For the text-containing cell, return its midpoint in [X, Y] coordinate format. 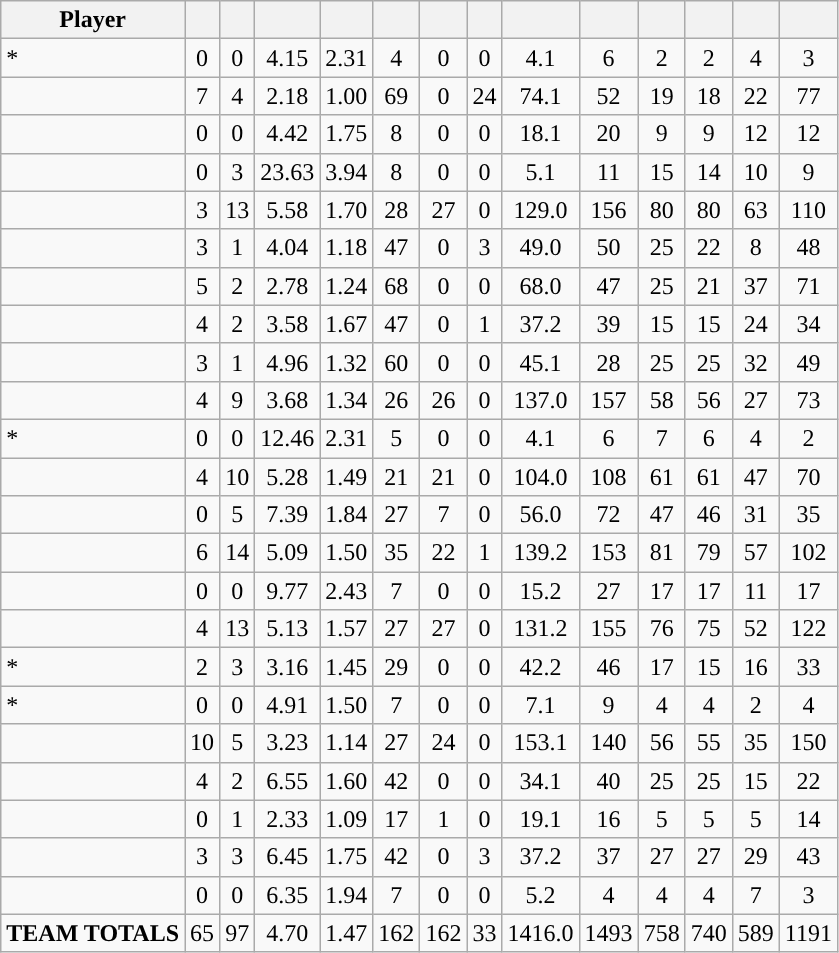
2.43 [346, 591]
122 [808, 629]
58 [662, 400]
12.46 [288, 438]
19.1 [540, 819]
74.1 [540, 96]
150 [808, 743]
5.1 [540, 172]
32 [756, 362]
1493 [608, 933]
45.1 [540, 362]
6.45 [288, 857]
4.15 [288, 58]
589 [756, 933]
57 [756, 553]
2.78 [288, 286]
1.60 [346, 781]
156 [608, 210]
68 [396, 286]
4.96 [288, 362]
157 [608, 400]
5.13 [288, 629]
1191 [808, 933]
23.63 [288, 172]
7.1 [540, 705]
5.28 [288, 477]
60 [396, 362]
5.58 [288, 210]
79 [708, 553]
72 [608, 515]
49.0 [540, 248]
81 [662, 553]
40 [608, 781]
55 [708, 743]
7.39 [288, 515]
49 [808, 362]
2.18 [288, 96]
1.34 [346, 400]
1.32 [346, 362]
1416.0 [540, 933]
1.57 [346, 629]
Player [93, 20]
5.09 [288, 553]
TEAM TOTALS [93, 933]
4.04 [288, 248]
75 [708, 629]
73 [808, 400]
1.14 [346, 743]
155 [608, 629]
6.55 [288, 781]
15.2 [540, 591]
1.45 [346, 667]
102 [808, 553]
19 [662, 96]
63 [756, 210]
48 [808, 248]
4.91 [288, 705]
1.09 [346, 819]
153.1 [540, 743]
3.58 [288, 324]
131.2 [540, 629]
3.68 [288, 400]
2.33 [288, 819]
69 [396, 96]
6.35 [288, 895]
1.47 [346, 933]
104.0 [540, 477]
3.23 [288, 743]
76 [662, 629]
5.2 [540, 895]
71 [808, 286]
129.0 [540, 210]
110 [808, 210]
18.1 [540, 134]
70 [808, 477]
3.16 [288, 667]
758 [662, 933]
34.1 [540, 781]
1.24 [346, 286]
4.42 [288, 134]
1.84 [346, 515]
18 [708, 96]
4.70 [288, 933]
42.2 [540, 667]
65 [202, 933]
77 [808, 96]
50 [608, 248]
140 [608, 743]
1.18 [346, 248]
153 [608, 553]
34 [808, 324]
68.0 [540, 286]
137.0 [540, 400]
20 [608, 134]
56.0 [540, 515]
39 [608, 324]
43 [808, 857]
139.2 [540, 553]
1.49 [346, 477]
9.77 [288, 591]
31 [756, 515]
108 [608, 477]
1.94 [346, 895]
97 [238, 933]
1.67 [346, 324]
1.70 [346, 210]
1.00 [346, 96]
3.94 [346, 172]
740 [708, 933]
